Locate the cell with the specified text and output its [x, y] center coordinate. 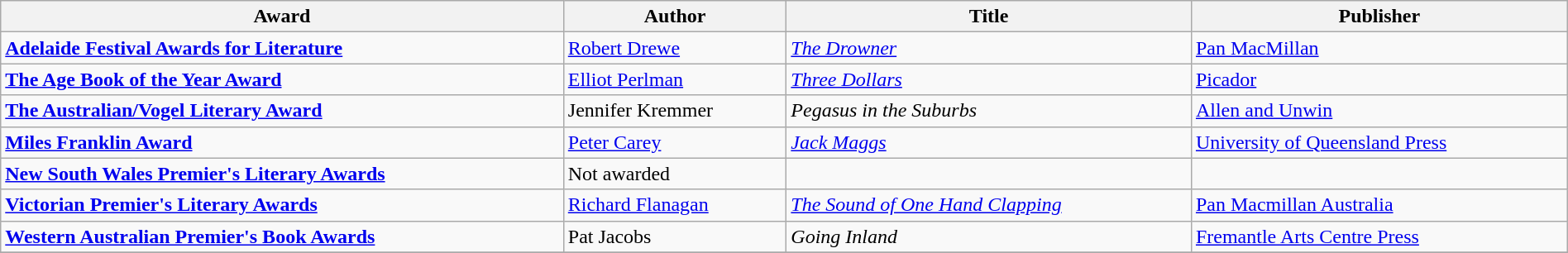
The Australian/Vogel Literary Award [283, 111]
Peter Carey [675, 142]
Author [675, 17]
Fremantle Arts Centre Press [1379, 236]
Allen and Unwin [1379, 111]
Pan MacMillan [1379, 48]
Three Dollars [989, 79]
Pegasus in the Suburbs [989, 111]
Robert Drewe [675, 48]
Going Inland [989, 236]
Pat Jacobs [675, 236]
Title [989, 17]
Adelaide Festival Awards for Literature [283, 48]
Publisher [1379, 17]
Jack Maggs [989, 142]
Elliot Perlman [675, 79]
Richard Flanagan [675, 205]
Award [283, 17]
New South Wales Premier's Literary Awards [283, 174]
Picador [1379, 79]
Western Australian Premier's Book Awards [283, 236]
Pan Macmillan Australia [1379, 205]
Not awarded [675, 174]
University of Queensland Press [1379, 142]
Jennifer Kremmer [675, 111]
The Age Book of the Year Award [283, 79]
Victorian Premier's Literary Awards [283, 205]
Miles Franklin Award [283, 142]
The Sound of One Hand Clapping [989, 205]
The Drowner [989, 48]
